Return the (x, y) coordinate for the center point of the cell that contains the specified text.  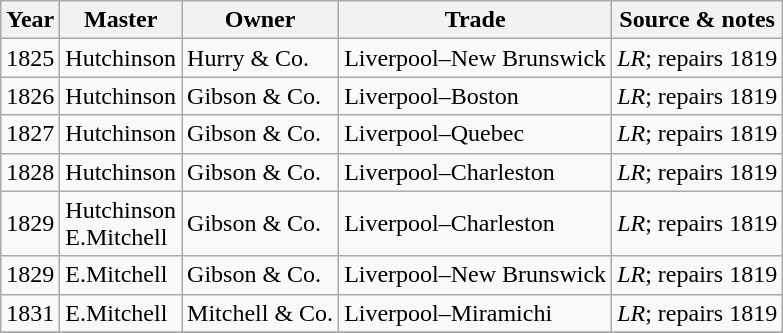
1825 (30, 58)
1828 (30, 172)
Master (121, 20)
1827 (30, 134)
Year (30, 20)
Source & notes (698, 20)
1831 (30, 313)
Liverpool–Quebec (476, 134)
1826 (30, 96)
Trade (476, 20)
Liverpool–Miramichi (476, 313)
Mitchell & Co. (260, 313)
Owner (260, 20)
HutchinsonE.Mitchell (121, 224)
Liverpool–Boston (476, 96)
Hurry & Co. (260, 58)
